Return the (X, Y) coordinate for the center point of the cell that contains the specified text.  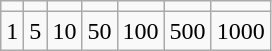
1 (12, 31)
5 (36, 31)
50 (100, 31)
500 (188, 31)
10 (64, 31)
100 (140, 31)
1000 (240, 31)
